Find where the given text appears and provide that cell's center as (X, Y) coordinate. 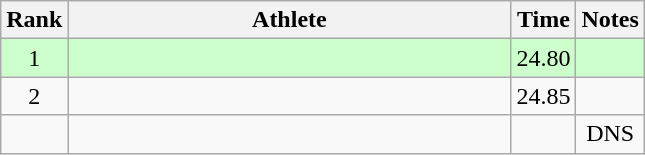
24.80 (544, 58)
DNS (610, 134)
Athlete (290, 20)
Time (544, 20)
Notes (610, 20)
24.85 (544, 96)
1 (34, 58)
2 (34, 96)
Rank (34, 20)
